Provide the (X, Y) coordinate of the cell's center where the given text is located.  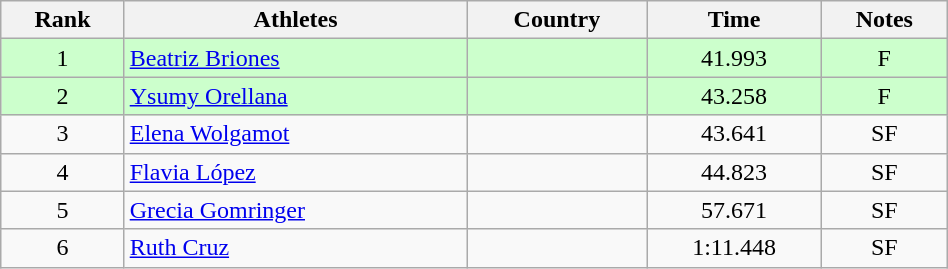
Grecia Gomringer (296, 210)
Athletes (296, 20)
57.671 (734, 210)
2 (62, 96)
3 (62, 134)
Ysumy Orellana (296, 96)
Notes (884, 20)
Rank (62, 20)
Elena Wolgamot (296, 134)
43.641 (734, 134)
6 (62, 248)
Flavia López (296, 172)
1:11.448 (734, 248)
Time (734, 20)
Country (557, 20)
41.993 (734, 58)
4 (62, 172)
1 (62, 58)
43.258 (734, 96)
Beatriz Briones (296, 58)
Ruth Cruz (296, 248)
44.823 (734, 172)
5 (62, 210)
